Scan for the cell matching the given text and deliver its [X, Y] coordinate at center. 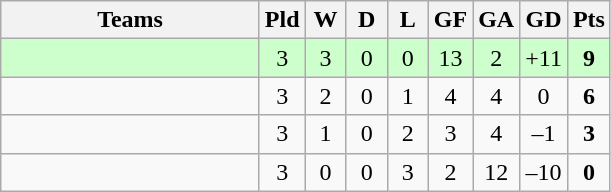
Pld [282, 20]
+11 [544, 58]
W [326, 20]
9 [588, 58]
12 [496, 172]
6 [588, 96]
L [408, 20]
–10 [544, 172]
Teams [130, 20]
GF [450, 20]
GD [544, 20]
GA [496, 20]
D [366, 20]
Pts [588, 20]
13 [450, 58]
–1 [544, 134]
